Output the (X, Y) coordinate of the center of the cell containing the given text.  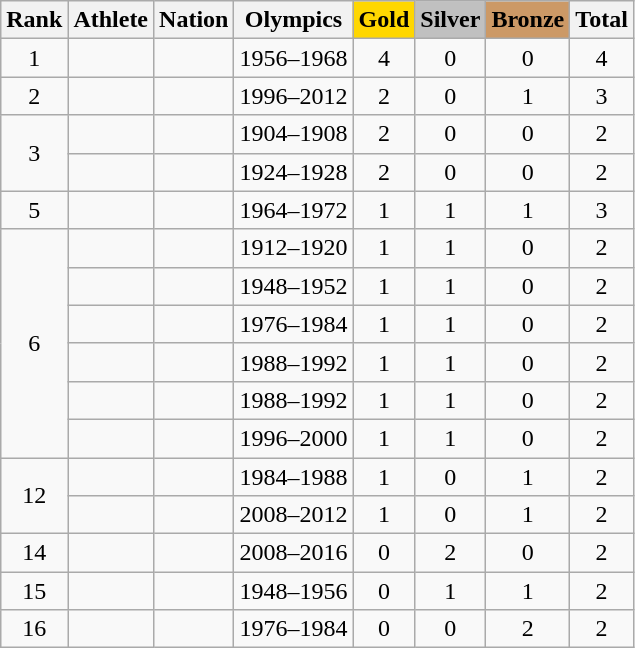
2008–2012 (294, 515)
Nation (194, 20)
1984–1988 (294, 477)
1904–1908 (294, 134)
Silver (450, 20)
6 (34, 343)
Gold (384, 20)
1948–1952 (294, 286)
12 (34, 496)
1912–1920 (294, 248)
1948–1956 (294, 591)
15 (34, 591)
Total (602, 20)
5 (34, 210)
14 (34, 553)
1924–1928 (294, 172)
Athlete (111, 20)
Olympics (294, 20)
Bronze (528, 20)
1964–1972 (294, 210)
1996–2000 (294, 438)
1956–1968 (294, 58)
2008–2016 (294, 553)
1996–2012 (294, 96)
16 (34, 629)
Rank (34, 20)
